Pinpoint the cell where the given text exists, returning its [X, Y] midpoint coordinate. 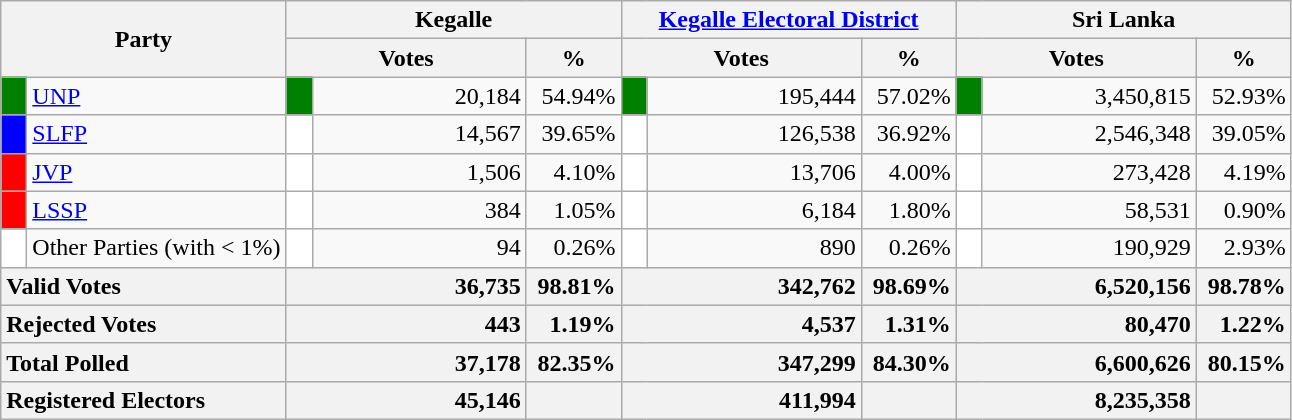
273,428 [1089, 172]
JVP [156, 172]
Registered Electors [144, 400]
Rejected Votes [144, 324]
36,735 [406, 286]
1.05% [574, 210]
1.80% [908, 210]
6,600,626 [1076, 362]
58,531 [1089, 210]
14,567 [419, 134]
20,184 [419, 96]
37,178 [406, 362]
1,506 [419, 172]
411,994 [741, 400]
443 [406, 324]
384 [419, 210]
2,546,348 [1089, 134]
52.93% [1244, 96]
Party [144, 39]
890 [754, 248]
Sri Lanka [1124, 20]
190,929 [1089, 248]
94 [419, 248]
80,470 [1076, 324]
3,450,815 [1089, 96]
54.94% [574, 96]
98.81% [574, 286]
1.22% [1244, 324]
39.05% [1244, 134]
UNP [156, 96]
1.31% [908, 324]
Total Polled [144, 362]
195,444 [754, 96]
0.90% [1244, 210]
84.30% [908, 362]
45,146 [406, 400]
4.10% [574, 172]
6,184 [754, 210]
4,537 [741, 324]
Kegalle [454, 20]
Valid Votes [144, 286]
2.93% [1244, 248]
57.02% [908, 96]
347,299 [741, 362]
36.92% [908, 134]
8,235,358 [1076, 400]
LSSP [156, 210]
6,520,156 [1076, 286]
4.19% [1244, 172]
39.65% [574, 134]
1.19% [574, 324]
98.69% [908, 286]
SLFP [156, 134]
Other Parties (with < 1%) [156, 248]
342,762 [741, 286]
4.00% [908, 172]
13,706 [754, 172]
98.78% [1244, 286]
82.35% [574, 362]
126,538 [754, 134]
80.15% [1244, 362]
Kegalle Electoral District [788, 20]
